Search for the cell housing the specified text and yield its (x, y) center coordinate. 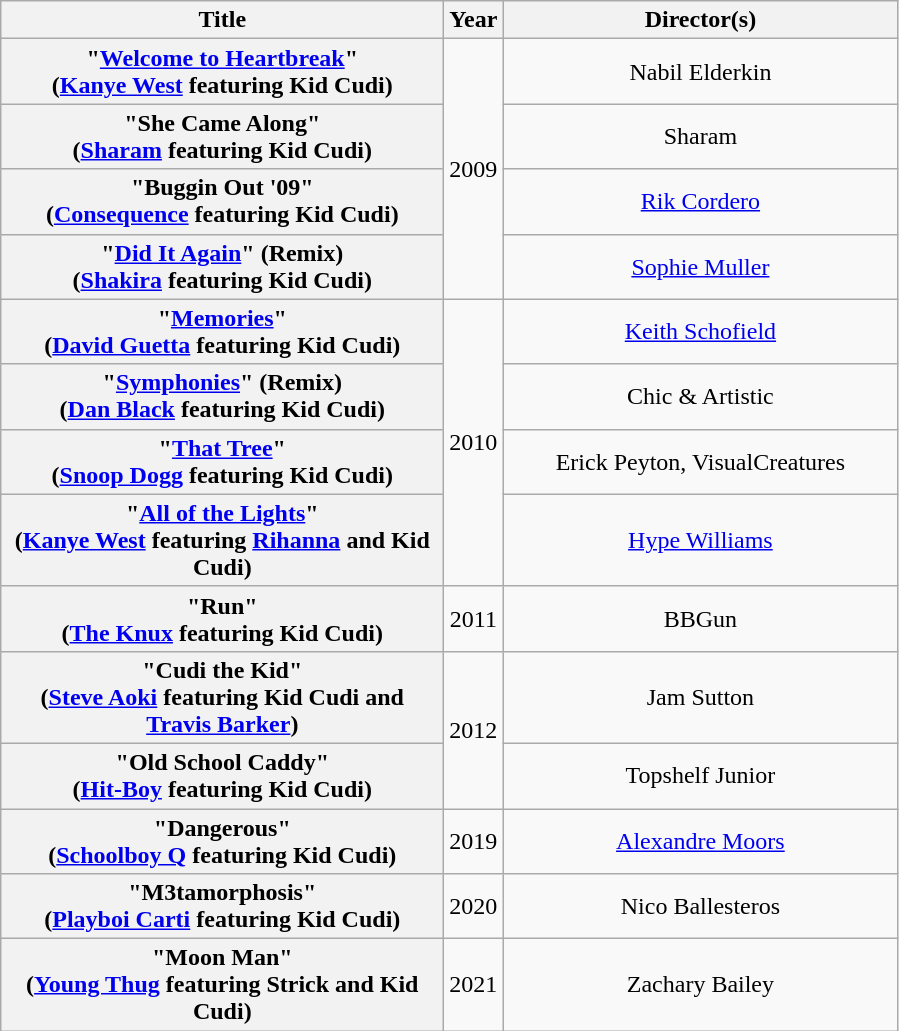
Zachary Bailey (700, 985)
"That Tree"(Snoop Dogg featuring Kid Cudi) (222, 462)
"Welcome to Heartbreak"(Kanye West featuring Kid Cudi) (222, 72)
Jam Sutton (700, 697)
Topshelf Junior (700, 776)
Nabil Elderkin (700, 72)
"Buggin Out '09"(Consequence featuring Kid Cudi) (222, 202)
Keith Schofield (700, 332)
Alexandre Moors (700, 840)
Chic & Artistic (700, 396)
"All of the Lights"(Kanye West featuring Rihanna and Kid Cudi) (222, 540)
"Memories"(David Guetta featuring Kid Cudi) (222, 332)
Sharam (700, 136)
"Moon Man"(Young Thug featuring Strick and Kid Cudi) (222, 985)
2012 (474, 730)
Hype Williams (700, 540)
Year (474, 20)
Sophie Muller (700, 266)
"Cudi the Kid"(Steve Aoki featuring Kid Cudi and Travis Barker) (222, 697)
2011 (474, 618)
Title (222, 20)
Director(s) (700, 20)
Erick Peyton, VisualCreatures (700, 462)
2019 (474, 840)
"Did It Again" (Remix)(Shakira featuring Kid Cudi) (222, 266)
"M3tamorphosis"(Playboi Carti featuring Kid Cudi) (222, 906)
Rik Cordero (700, 202)
"She Came Along"(Sharam featuring Kid Cudi) (222, 136)
BBGun (700, 618)
"Dangerous"(Schoolboy Q featuring Kid Cudi) (222, 840)
2021 (474, 985)
2010 (474, 442)
2009 (474, 169)
Nico Ballesteros (700, 906)
"Symphonies" (Remix)(Dan Black featuring Kid Cudi) (222, 396)
2020 (474, 906)
"Old School Caddy"(Hit-Boy featuring Kid Cudi) (222, 776)
"Run"(The Knux featuring Kid Cudi) (222, 618)
